Determine the (x, y) coordinate at the center of the cell enclosing the given text.  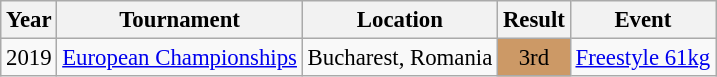
European Championships (180, 58)
Event (642, 20)
3rd (534, 58)
Freestyle 61kg (642, 58)
Location (400, 20)
2019 (29, 58)
Year (29, 20)
Bucharest, Romania (400, 58)
Tournament (180, 20)
Result (534, 20)
